Scan for the cell matching the given text and deliver its (x, y) coordinate at center. 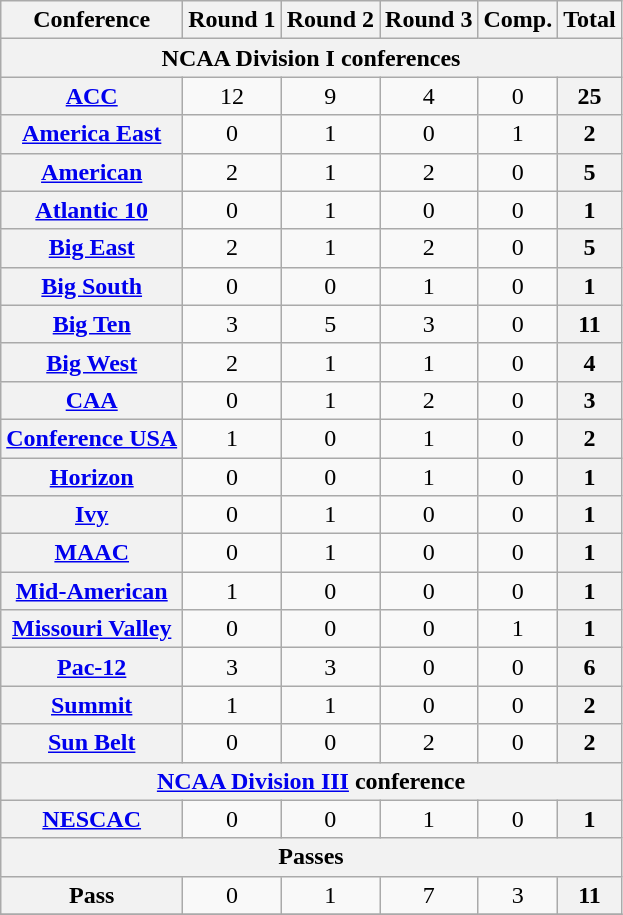
Big South (92, 286)
Total (590, 20)
Passes (312, 857)
Pass (92, 895)
NCAA Division I conferences (312, 58)
Summit (92, 705)
Round 1 (232, 20)
NESCAC (92, 819)
ACC (92, 96)
Horizon (92, 477)
Big West (92, 362)
9 (330, 96)
NCAA Division III conference (312, 781)
Conference USA (92, 438)
America East (92, 134)
Missouri Valley (92, 629)
American (92, 172)
Big East (92, 248)
Mid-American (92, 591)
12 (232, 96)
Round 2 (330, 20)
Atlantic 10 (92, 210)
Round 3 (429, 20)
Sun Belt (92, 743)
6 (590, 667)
7 (429, 895)
MAAC (92, 553)
Ivy (92, 515)
25 (590, 96)
Conference (92, 20)
Pac-12 (92, 667)
Comp. (518, 20)
Big Ten (92, 324)
CAA (92, 400)
